Detect which cell encompasses the target text, then output its [x, y] center coordinate. 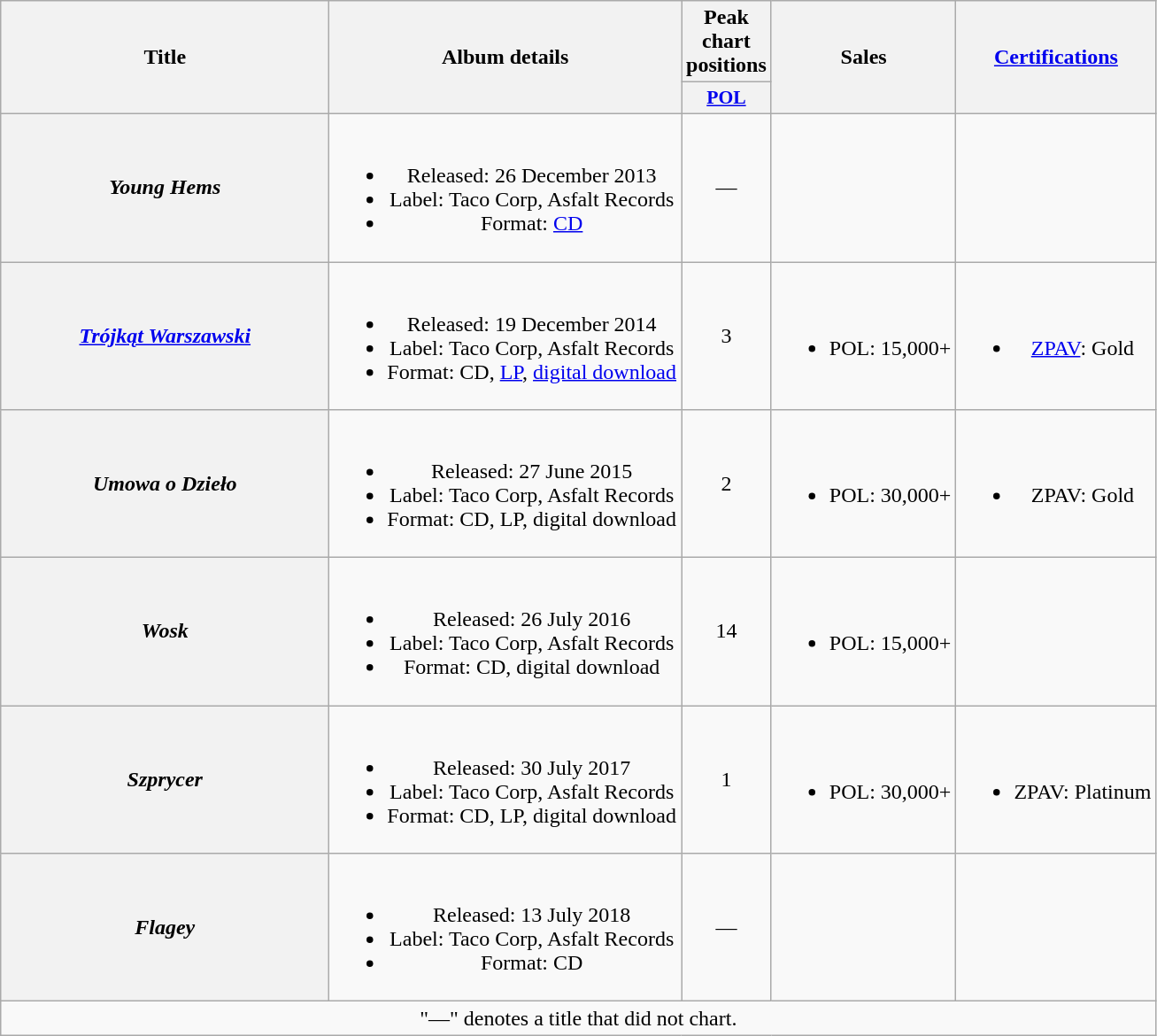
POL [727, 98]
Young Hems [165, 188]
Wosk [165, 632]
1 [727, 779]
Released: 26 July 2016Label: Taco Corp, Asfalt RecordsFormat: CD, digital download [505, 632]
3 [727, 336]
Flagey [165, 928]
Released: 30 July 2017Label: Taco Corp, Asfalt RecordsFormat: CD, LP, digital download [505, 779]
"—" denotes a title that did not chart. [579, 1018]
2 [727, 483]
Peak chart positions [727, 42]
14 [727, 632]
Trójkąt Warszawski [165, 336]
Szprycer [165, 779]
Album details [505, 58]
Certifications [1056, 58]
ZPAV: Platinum [1056, 779]
Released: 19 December 2014Label: Taco Corp, Asfalt RecordsFormat: CD, LP, digital download [505, 336]
Sales [864, 58]
Umowa o Dzieło [165, 483]
Released: 26 December 2013Label: Taco Corp, Asfalt RecordsFormat: CD [505, 188]
Released: 27 June 2015Label: Taco Corp, Asfalt RecordsFormat: CD, LP, digital download [505, 483]
Released: 13 July 2018Label: Taco Corp, Asfalt RecordsFormat: CD [505, 928]
Title [165, 58]
